Identify which cell holds the provided text, then report its [X, Y] central coordinate. 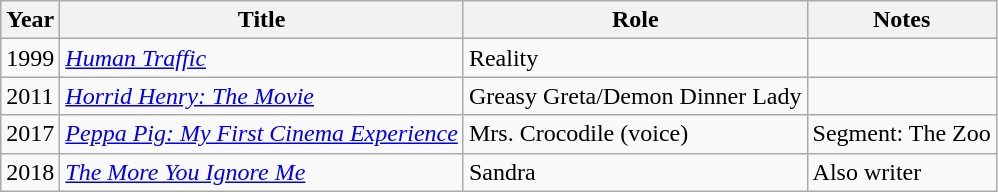
Also writer [902, 172]
Segment: The Zoo [902, 134]
Reality [635, 58]
Greasy Greta/Demon Dinner Lady [635, 96]
Peppa Pig: My First Cinema Experience [262, 134]
Role [635, 20]
Year [30, 20]
Notes [902, 20]
Title [262, 20]
Horrid Henry: The Movie [262, 96]
Sandra [635, 172]
The More You Ignore Me [262, 172]
2011 [30, 96]
1999 [30, 58]
2018 [30, 172]
Human Traffic [262, 58]
2017 [30, 134]
Mrs. Crocodile (voice) [635, 134]
